For the text-containing cell, return its midpoint in (X, Y) coordinate format. 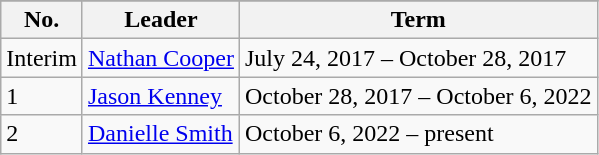
October 28, 2017 – October 6, 2022 (418, 96)
October 6, 2022 – present (418, 134)
Jason Kenney (160, 96)
2 (42, 134)
Term (418, 20)
July 24, 2017 – October 28, 2017 (418, 58)
Leader (160, 20)
Nathan Cooper (160, 58)
1 (42, 96)
Danielle Smith (160, 134)
Interim (42, 58)
No. (42, 20)
